Determine the [X, Y] coordinate at the center of the cell enclosing the given text.  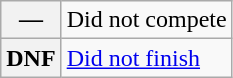
— [31, 20]
DNF [31, 58]
Did not compete [146, 20]
Did not finish [146, 58]
